Find where the given text appears and provide that cell's center as [x, y] coordinate. 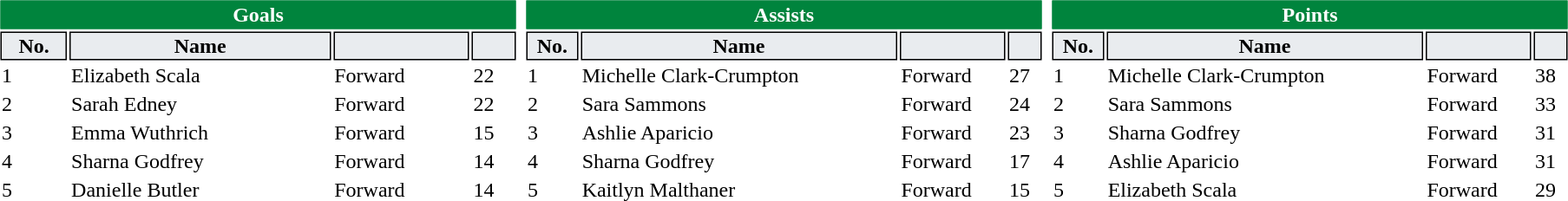
15 [494, 133]
33 [1552, 105]
Points [1309, 14]
24 [1026, 105]
14 [494, 162]
Emma Wuthrich [200, 133]
17 [1026, 162]
Elizabeth Scala [200, 75]
23 [1026, 133]
27 [1026, 75]
Assists [784, 14]
38 [1552, 75]
Goals [258, 14]
Sarah Edney [200, 105]
